Extract the [X, Y] coordinate from the center of the cell holding the provided text.  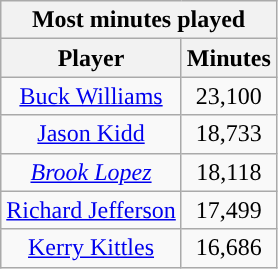
Richard Jefferson [92, 210]
Most minutes played [139, 20]
Jason Kidd [92, 134]
Buck Williams [92, 96]
16,686 [228, 248]
23,100 [228, 96]
18,733 [228, 134]
17,499 [228, 210]
Brook Lopez [92, 172]
18,118 [228, 172]
Kerry Kittles [92, 248]
Minutes [228, 58]
Player [92, 58]
